From the cell containing the given text, extract its center point as (x, y) coordinate. 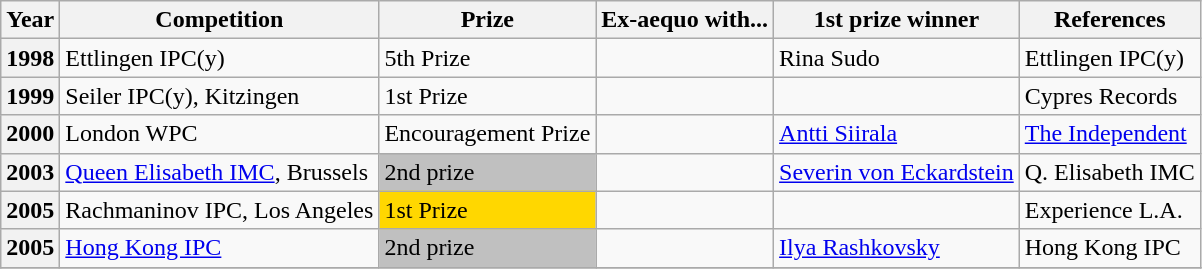
Ilya Rashkovsky (897, 248)
London WPC (220, 134)
2003 (30, 172)
The Independent (1110, 134)
Q. Elisabeth IMC (1110, 172)
Rachmaninov IPC, Los Angeles (220, 210)
Experience L.A. (1110, 210)
Encouragement Prize (488, 134)
Seiler IPC(y), Kitzingen (220, 96)
1998 (30, 58)
2000 (30, 134)
Prize (488, 20)
Competition (220, 20)
5th Prize (488, 58)
Year (30, 20)
References (1110, 20)
Cypres Records (1110, 96)
Antti Siirala (897, 134)
Queen Elisabeth IMC, Brussels (220, 172)
1999 (30, 96)
Severin von Eckardstein (897, 172)
Rina Sudo (897, 58)
1st prize winner (897, 20)
Ex-aequo with... (685, 20)
